Return the [X, Y] coordinate for the center point of the cell that contains the specified text.  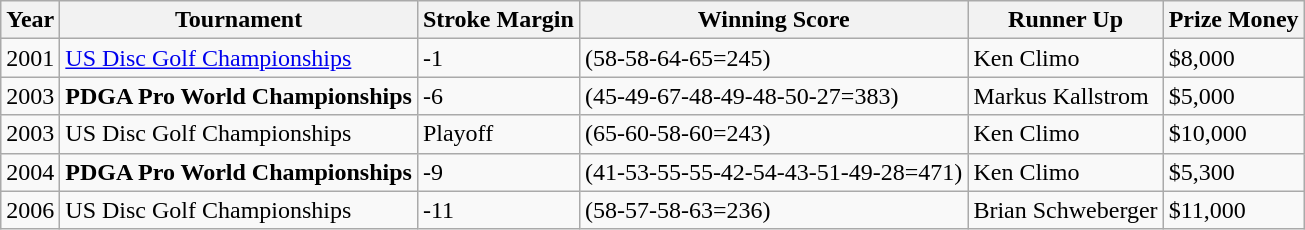
$8,000 [1234, 58]
$11,000 [1234, 210]
Markus Kallstrom [1066, 96]
$10,000 [1234, 134]
Year [30, 20]
(45-49-67-48-49-48-50-27=383) [774, 96]
(41-53-55-55-42-54-43-51-49-28=471) [774, 172]
$5,000 [1234, 96]
2004 [30, 172]
-6 [498, 96]
Runner Up [1066, 20]
$5,300 [1234, 172]
Stroke Margin [498, 20]
(65-60-58-60=243) [774, 134]
Playoff [498, 134]
2006 [30, 210]
-1 [498, 58]
Tournament [239, 20]
Brian Schweberger [1066, 210]
Winning Score [774, 20]
2001 [30, 58]
-11 [498, 210]
(58-57-58-63=236) [774, 210]
(58-58-64-65=245) [774, 58]
Prize Money [1234, 20]
-9 [498, 172]
